Locate the cell with the specified text and output its (x, y) center coordinate. 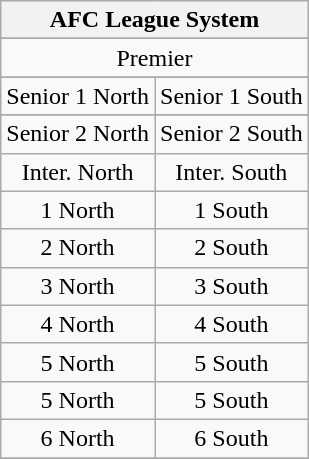
Senior 1 North (78, 96)
Inter. North (78, 172)
2 South (231, 248)
4 North (78, 324)
Senior 2 South (231, 134)
6 South (231, 438)
4 South (231, 324)
Senior 1 South (231, 96)
6 North (78, 438)
1 South (231, 210)
3 South (231, 286)
3 North (78, 286)
Senior 2 North (78, 134)
Inter. South (231, 172)
2 North (78, 248)
Premier (155, 58)
1 North (78, 210)
AFC League System (155, 20)
